Provide the [x, y] coordinate of the cell's center where the given text is located.  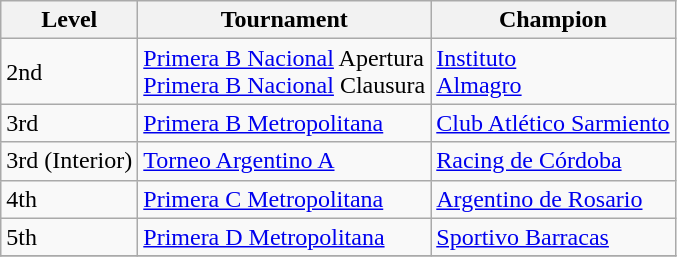
Champion [553, 20]
3rd (Interior) [70, 161]
Racing de Córdoba [553, 161]
Tournament [284, 20]
3rd [70, 123]
Argentino de Rosario [553, 199]
4th [70, 199]
Sportivo Barracas [553, 237]
Club Atlético Sarmiento [553, 123]
Primera B Metropolitana [284, 123]
Torneo Argentino A [284, 161]
Primera D Metropolitana [284, 237]
Primera C Metropolitana [284, 199]
Level [70, 20]
Primera B Nacional Apertura Primera B Nacional Clausura [284, 72]
5th [70, 237]
2nd [70, 72]
Instituto Almagro [553, 72]
